Return [x, y] of the center of cell containing provided text 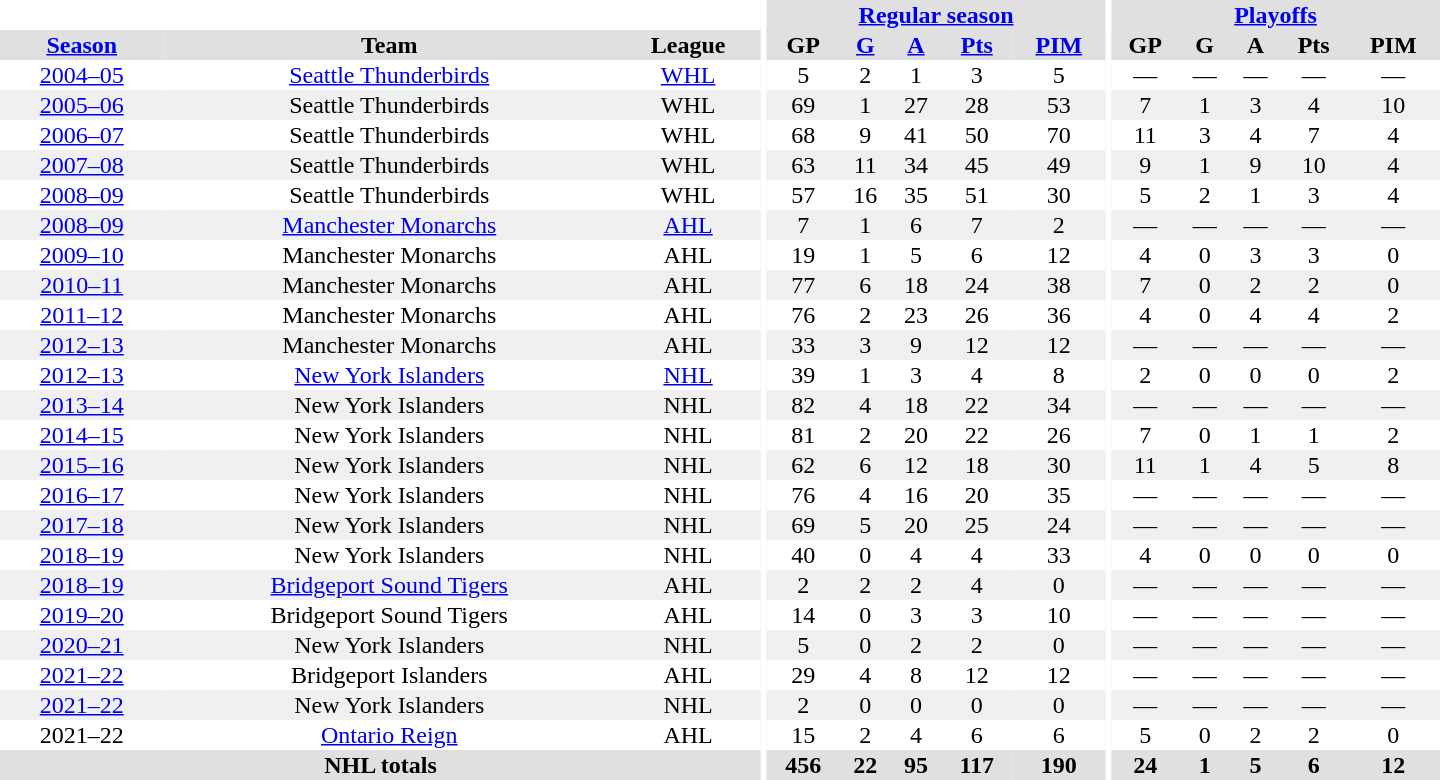
League [688, 45]
15 [804, 735]
2014–15 [82, 435]
81 [804, 435]
2019–20 [82, 615]
2015–16 [82, 465]
456 [804, 765]
2010–11 [82, 285]
70 [1058, 135]
Regular season [936, 15]
Bridgeport Islanders [389, 675]
2016–17 [82, 495]
2007–08 [82, 165]
36 [1058, 315]
68 [804, 135]
NHL totals [380, 765]
53 [1058, 105]
51 [976, 195]
62 [804, 465]
95 [916, 765]
14 [804, 615]
41 [916, 135]
117 [976, 765]
2004–05 [82, 75]
2017–18 [82, 525]
63 [804, 165]
Playoffs [1276, 15]
23 [916, 315]
2006–07 [82, 135]
19 [804, 255]
25 [976, 525]
2009–10 [82, 255]
Season [82, 45]
39 [804, 375]
82 [804, 405]
45 [976, 165]
27 [916, 105]
2013–14 [82, 405]
57 [804, 195]
2011–12 [82, 315]
Ontario Reign [389, 735]
29 [804, 675]
190 [1058, 765]
28 [976, 105]
Team [389, 45]
2020–21 [82, 645]
40 [804, 555]
49 [1058, 165]
77 [804, 285]
38 [1058, 285]
50 [976, 135]
2005–06 [82, 105]
